Capture the cell that displays the provided text and extract its (X, Y) central coordinate. 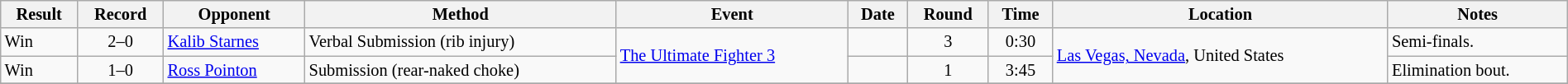
Location (1221, 14)
Ross Pointon (235, 70)
Opponent (235, 14)
Record (121, 14)
Elimination bout. (1477, 70)
Submission (rear-naked choke) (461, 70)
1–0 (121, 70)
Time (1021, 14)
Date (878, 14)
Event (733, 14)
1 (948, 70)
Notes (1477, 14)
0:30 (1021, 42)
Las Vegas, Nevada, United States (1221, 56)
3:45 (1021, 70)
Semi-finals. (1477, 42)
2–0 (121, 42)
3 (948, 42)
Result (40, 14)
The Ultimate Fighter 3 (733, 56)
Method (461, 14)
Kalib Starnes (235, 42)
Verbal Submission (rib injury) (461, 42)
Round (948, 14)
